Output the (X, Y) coordinate of the center of the cell containing the given text.  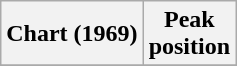
Chart (1969) (72, 34)
Peakposition (189, 34)
